Return the (X, Y) coordinate for the center point of the cell that contains the specified text.  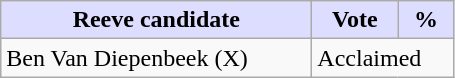
Ben Van Diepenbeek (X) (156, 58)
% (426, 20)
Reeve candidate (156, 20)
Vote (355, 20)
Acclaimed (383, 58)
